Output the [X, Y] coordinate of the center of the cell containing the given text.  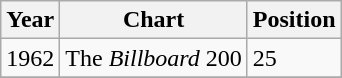
The Billboard 200 [154, 58]
Position [294, 20]
1962 [30, 58]
Year [30, 20]
25 [294, 58]
Chart [154, 20]
